For the text-containing cell, return its midpoint in [x, y] coordinate format. 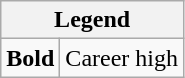
Legend [92, 20]
Bold [30, 58]
Career high [122, 58]
